Find where the given text appears and provide that cell's center as (X, Y) coordinate. 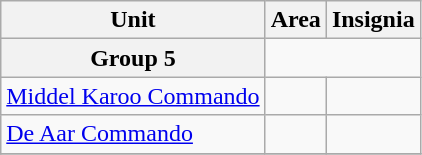
De Aar Commando (133, 134)
Middel Karoo Commando (133, 96)
Area (296, 20)
Insignia (373, 20)
Unit (133, 20)
Group 5 (133, 58)
